Find where the given text appears and provide that cell's center as (x, y) coordinate. 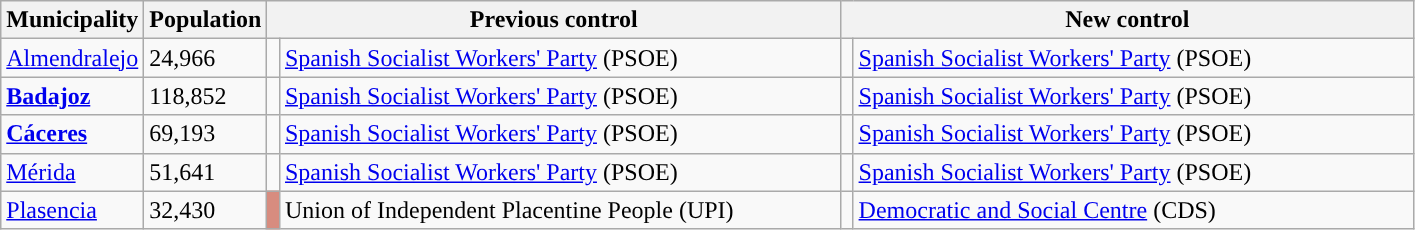
Population (206, 20)
Almendralejo (72, 58)
Union of Independent Placentine People (UPI) (560, 210)
Cáceres (72, 134)
Municipality (72, 20)
Previous control (554, 20)
118,852 (206, 96)
Plasencia (72, 210)
Democratic and Social Centre (CDS) (1134, 210)
24,966 (206, 58)
New control (1127, 20)
69,193 (206, 134)
51,641 (206, 172)
32,430 (206, 210)
Mérida (72, 172)
Badajoz (72, 96)
